Detect which cell encompasses the target text, then output its [x, y] center coordinate. 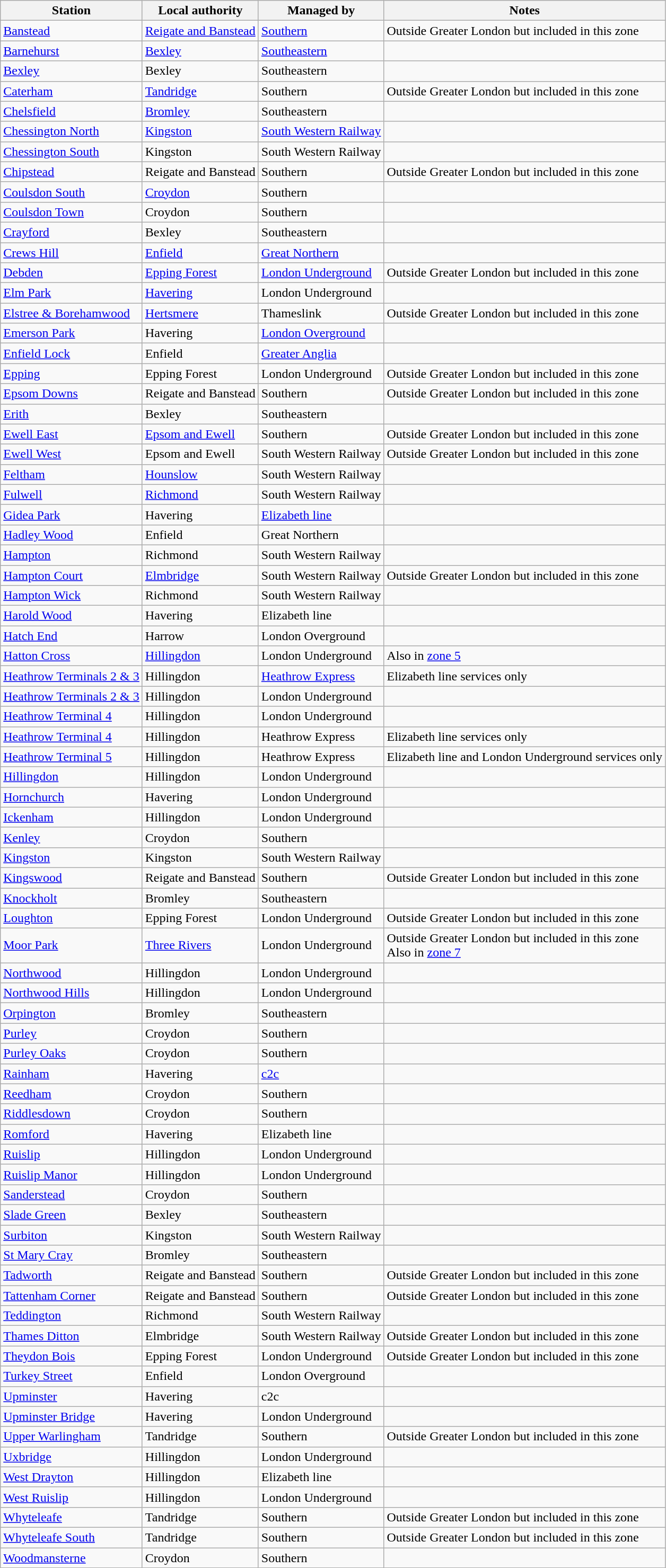
Ickenham [72, 817]
Coulsdon Town [72, 212]
Crayford [72, 232]
Hampton [72, 555]
Purley [72, 1033]
Barnehurst [72, 51]
West Drayton [72, 1477]
Chessington North [72, 131]
Whyteleafe [72, 1517]
Surbiton [72, 1235]
Knockholt [72, 898]
Chelsfield [72, 111]
Rainham [72, 1074]
Hatton Cross [72, 656]
Moor Park [72, 945]
Ewell East [72, 434]
Ewell West [72, 454]
Emerson Park [72, 333]
Ruislip Manor [72, 1174]
Also in zone 5 [524, 656]
Upminster Bridge [72, 1416]
Harrow [200, 636]
Riddlesdown [72, 1114]
Orpington [72, 1013]
Managed by [321, 11]
Thameslink [321, 313]
Harold Wood [72, 616]
Teddington [72, 1316]
Loughton [72, 918]
Purley Oaks [72, 1053]
Outside Greater London but included in this zoneAlso in zone 7 [524, 945]
Thames Ditton [72, 1336]
Sanderstead [72, 1194]
Turkey Street [72, 1376]
Hatch End [72, 636]
Kenley [72, 837]
Epsom Downs [72, 394]
Erith [72, 414]
Hounslow [200, 474]
St Mary Cray [72, 1255]
Caterham [72, 91]
Woodmansterne [72, 1557]
Heathrow Terminal 5 [72, 757]
Northwood [72, 973]
Ruislip [72, 1154]
Enfield Lock [72, 353]
Hadley Wood [72, 535]
Reedham [72, 1094]
Crews Hill [72, 253]
Slade Green [72, 1215]
Feltham [72, 474]
Elizabeth line and London Underground services only [524, 757]
Debden [72, 273]
Coulsdon South [72, 192]
Hertsmere [200, 313]
Notes [524, 11]
Station [72, 11]
Upminster [72, 1396]
Kingswood [72, 878]
Hornchurch [72, 797]
Hampton Wick [72, 596]
Uxbridge [72, 1457]
Greater Anglia [321, 353]
Whyteleafe South [72, 1537]
Chessington South [72, 152]
Elstree & Borehamwood [72, 313]
Tattenham Corner [72, 1296]
Three Rivers [200, 945]
West Ruislip [72, 1497]
Hampton Court [72, 575]
Elm Park [72, 293]
Theydon Bois [72, 1356]
Banstead [72, 31]
Chipstead [72, 172]
Upper Warlingham [72, 1437]
Gidea Park [72, 515]
Romford [72, 1134]
Tadworth [72, 1275]
Local authority [200, 11]
Northwood Hills [72, 993]
Epping [72, 374]
Fulwell [72, 494]
